Provide the (x, y) coordinate of the cell's center where the given text is located.  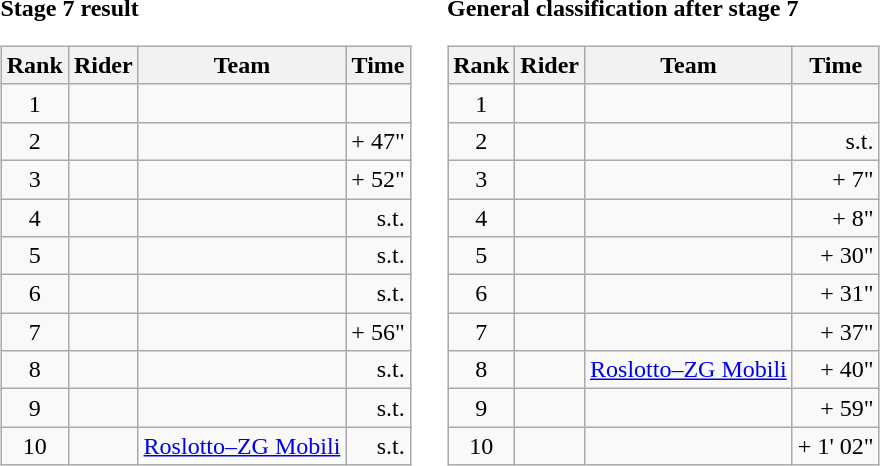
+ 8" (836, 217)
+ 30" (836, 256)
+ 47" (378, 141)
+ 56" (378, 332)
+ 59" (836, 408)
+ 31" (836, 294)
+ 37" (836, 332)
+ 1' 02" (836, 446)
+ 40" (836, 370)
+ 52" (378, 179)
+ 7" (836, 179)
